From the cell containing the given text, extract its center point as [X, Y] coordinate. 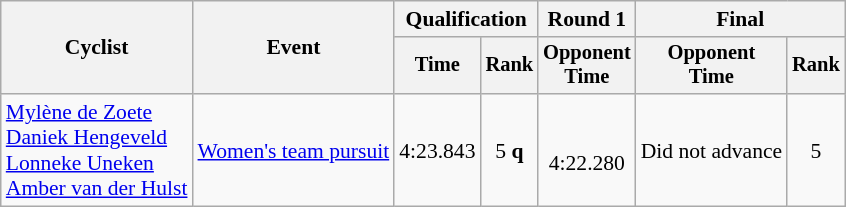
4:23.843 [437, 150]
Qualification [466, 19]
4:22.280 [586, 150]
Mylène de ZoeteDaniek HengeveldLonneke UnekenAmber van der Hulst [97, 150]
Time [437, 66]
5 [816, 150]
Women's team pursuit [294, 150]
Cyclist [97, 48]
Round 1 [586, 19]
Did not advance [712, 150]
5 q [510, 150]
Final [740, 19]
Event [294, 48]
